Return (x, y) of the center of cell containing provided text 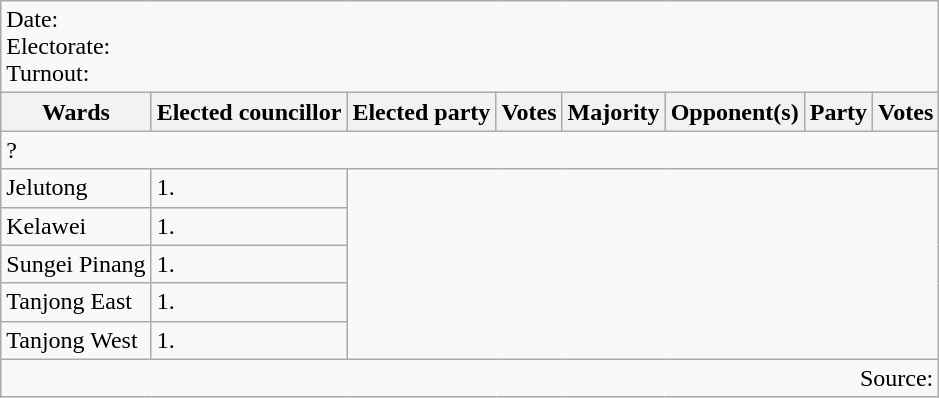
Tanjong East (76, 302)
Kelawei (76, 226)
Party (838, 112)
Date: Electorate: Turnout: (470, 47)
Elected councillor (249, 112)
Wards (76, 112)
Opponent(s) (734, 112)
Elected party (422, 112)
Majority (614, 112)
? (470, 150)
Sungei Pinang (76, 264)
Jelutong (76, 188)
Tanjong West (76, 340)
Source: (470, 378)
